Pinpoint the cell where the given text exists, returning its (X, Y) midpoint coordinate. 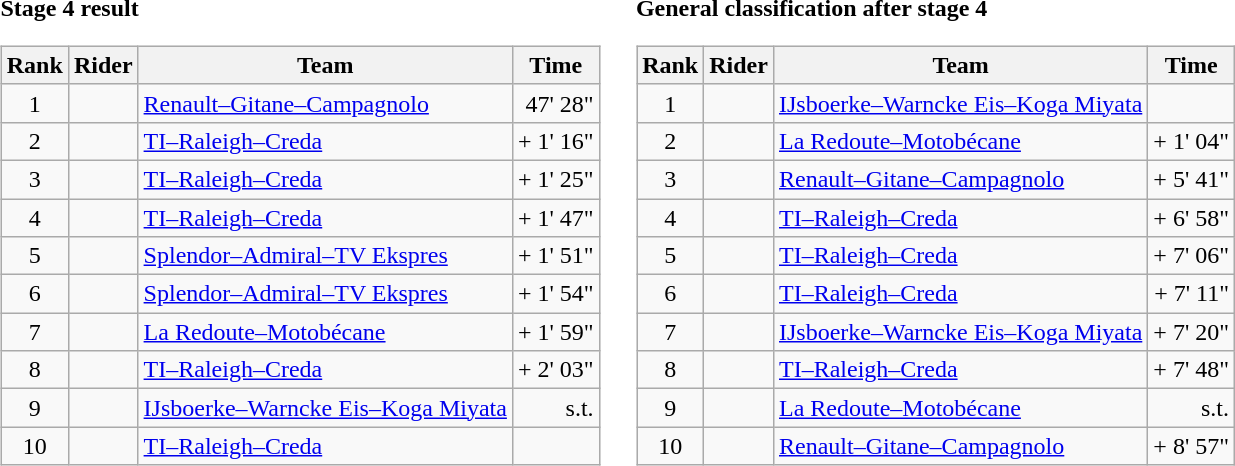
+ 1' 59" (556, 332)
+ 1' 16" (556, 141)
+ 7' 11" (1192, 294)
+ 1' 51" (556, 256)
+ 8' 57" (1192, 446)
+ 1' 47" (556, 217)
+ 1' 25" (556, 179)
+ 2' 03" (556, 370)
47' 28" (556, 103)
+ 1' 04" (1192, 141)
+ 1' 54" (556, 294)
+ 7' 20" (1192, 332)
+ 5' 41" (1192, 179)
+ 7' 06" (1192, 256)
+ 6' 58" (1192, 217)
+ 7' 48" (1192, 370)
